Detect which cell encompasses the target text, then output its [x, y] center coordinate. 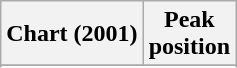
Chart (2001) [72, 34]
Peakposition [189, 34]
